Return the [X, Y] coordinate for the center point of the cell that contains the specified text.  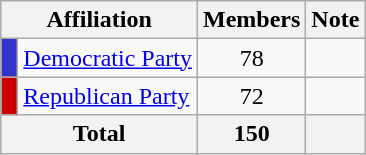
Affiliation [100, 20]
150 [251, 134]
Republican Party [108, 96]
Note [336, 20]
72 [251, 96]
Total [100, 134]
Members [251, 20]
78 [251, 58]
Democratic Party [108, 58]
